Return the (X, Y) coordinate for the center point of the cell that contains the specified text.  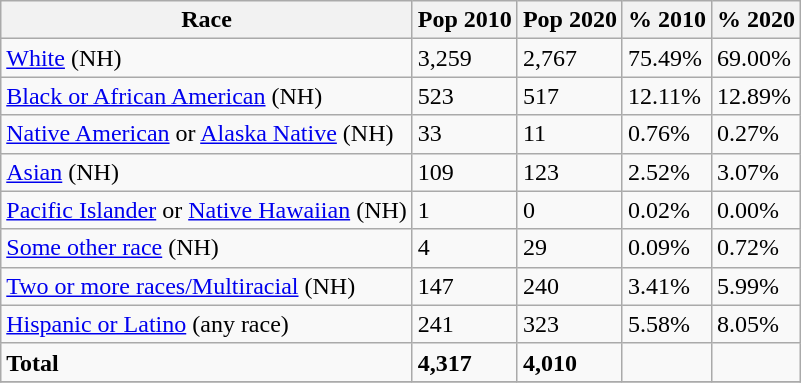
5.58% (666, 324)
3,259 (464, 58)
% 2010 (666, 20)
0.09% (666, 248)
2,767 (570, 58)
Two or more races/Multiracial (NH) (207, 286)
241 (464, 324)
1 (464, 210)
8.05% (756, 324)
Hispanic or Latino (any race) (207, 324)
0.00% (756, 210)
69.00% (756, 58)
2.52% (666, 172)
Pop 2010 (464, 20)
0.72% (756, 248)
White (NH) (207, 58)
123 (570, 172)
0.76% (666, 134)
4,010 (570, 362)
147 (464, 286)
11 (570, 134)
517 (570, 96)
Black or African American (NH) (207, 96)
3.07% (756, 172)
29 (570, 248)
4,317 (464, 362)
5.99% (756, 286)
Pop 2020 (570, 20)
0.27% (756, 134)
Race (207, 20)
4 (464, 248)
12.11% (666, 96)
% 2020 (756, 20)
Native American or Alaska Native (NH) (207, 134)
323 (570, 324)
Some other race (NH) (207, 248)
0 (570, 210)
Pacific Islander or Native Hawaiian (NH) (207, 210)
3.41% (666, 286)
12.89% (756, 96)
240 (570, 286)
0.02% (666, 210)
109 (464, 172)
Asian (NH) (207, 172)
33 (464, 134)
Total (207, 362)
75.49% (666, 58)
523 (464, 96)
